Locate the cell with the specified text and output its (X, Y) center coordinate. 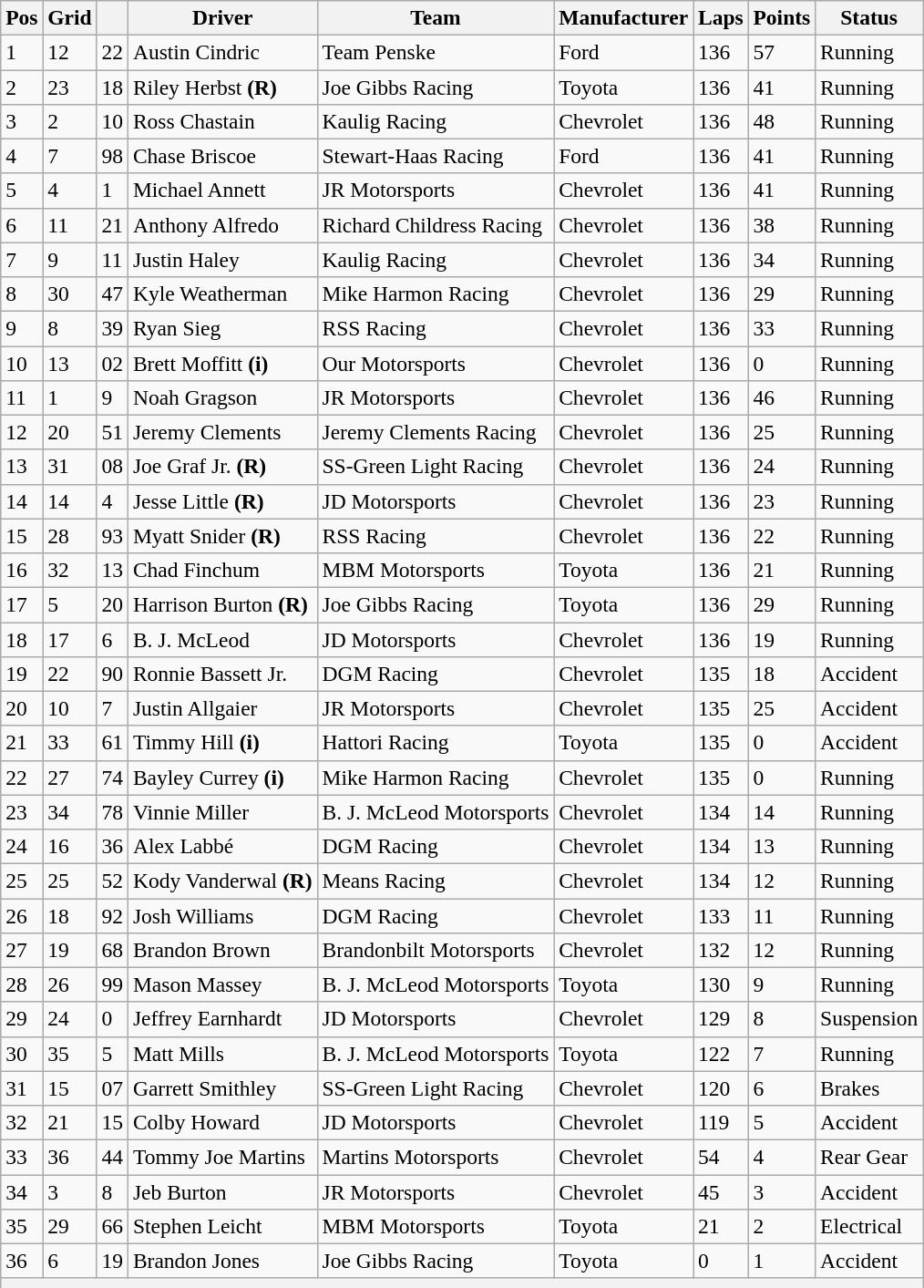
93 (112, 536)
Team (436, 17)
66 (112, 1226)
Ryan Sieg (222, 328)
Vinnie Miller (222, 812)
46 (782, 397)
Pos (22, 17)
99 (112, 984)
Electrical (869, 1226)
Anthony Alfredo (222, 225)
38 (782, 225)
Rear Gear (869, 1157)
129 (722, 1019)
Team Penske (436, 52)
Harrison Burton (R) (222, 604)
Kyle Weatherman (222, 294)
Brandon Brown (222, 950)
Kody Vanderwal (R) (222, 881)
68 (112, 950)
57 (782, 52)
Ross Chastain (222, 121)
Jesse Little (R) (222, 501)
Stewart-Haas Racing (436, 156)
130 (722, 984)
Status (869, 17)
Matt Mills (222, 1054)
Austin Cindric (222, 52)
Means Racing (436, 881)
90 (112, 674)
Brakes (869, 1088)
45 (722, 1191)
119 (722, 1122)
Hattori Racing (436, 743)
78 (112, 812)
07 (112, 1088)
Points (782, 17)
Bayley Currey (i) (222, 778)
Noah Gragson (222, 397)
Alex Labbé (222, 846)
133 (722, 915)
Laps (722, 17)
Chad Finchum (222, 570)
Richard Childress Racing (436, 225)
Tommy Joe Martins (222, 1157)
Suspension (869, 1019)
Timmy Hill (i) (222, 743)
Driver (222, 17)
Martins Motorsports (436, 1157)
47 (112, 294)
132 (722, 950)
61 (112, 743)
92 (112, 915)
Grid (69, 17)
Jeb Burton (222, 1191)
Brandon Jones (222, 1261)
74 (112, 778)
Jeffrey Earnhardt (222, 1019)
Stephen Leicht (222, 1226)
Ronnie Bassett Jr. (222, 674)
98 (112, 156)
39 (112, 328)
Riley Herbst (R) (222, 87)
Garrett Smithley (222, 1088)
Manufacturer (623, 17)
Justin Allgaier (222, 708)
Justin Haley (222, 260)
52 (112, 881)
B. J. McLeod (222, 639)
Our Motorsports (436, 363)
Colby Howard (222, 1122)
Myatt Snider (R) (222, 536)
Chase Briscoe (222, 156)
Brandonbilt Motorsports (436, 950)
Brett Moffitt (i) (222, 363)
54 (722, 1157)
08 (112, 467)
02 (112, 363)
44 (112, 1157)
Joe Graf Jr. (R) (222, 467)
48 (782, 121)
120 (722, 1088)
51 (112, 432)
122 (722, 1054)
Jeremy Clements Racing (436, 432)
Mason Massey (222, 984)
Josh Williams (222, 915)
Michael Annett (222, 191)
Jeremy Clements (222, 432)
